Return the (x, y) coordinate for the center point of the cell that contains the specified text.  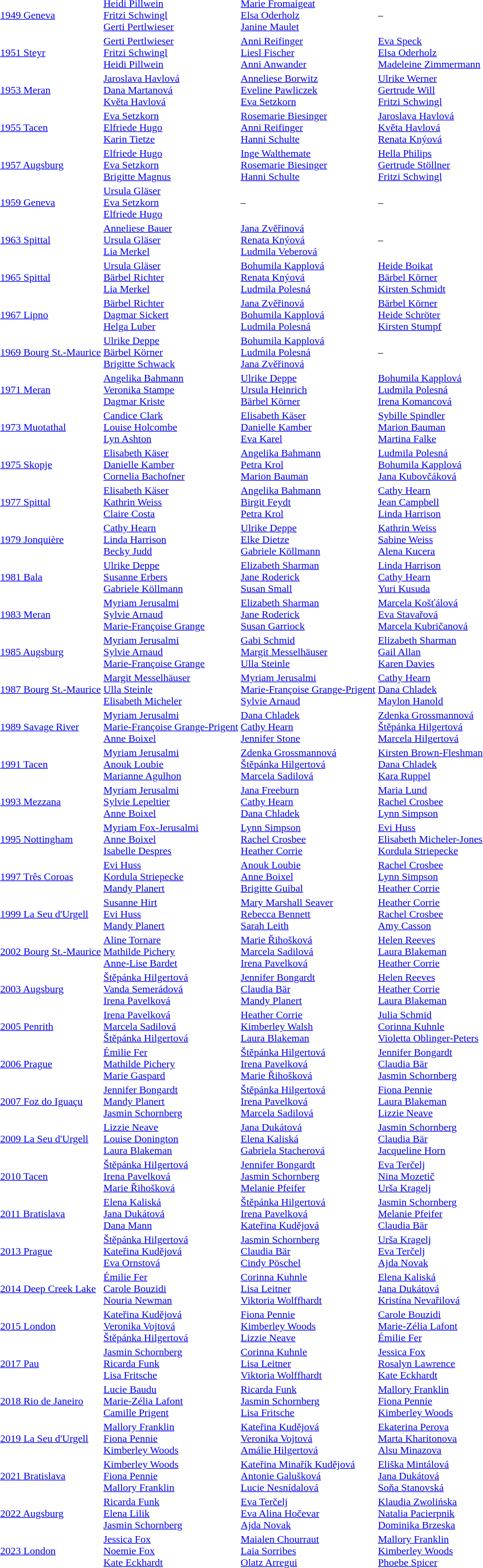
Mary Marshall SeaverRebecca BennettSarah Leith (308, 914)
Ulrike DeppeBärbel KörnerBrigitte Schwack (171, 352)
Eva SetzkornElfriede HugoKarin Tietze (171, 127)
Ulrike DeppeSusanne ErbersGabriele Köllmann (171, 577)
Jana ZvěřinováBohumila KapplováLudmila Polesná (308, 315)
Lucie BauduMarie-Zélia LafontCamille Prigent (171, 1401)
Elizabeth SharmanJane RoderickSusan Garriock (308, 614)
Ursula GläserEva SetzkornElfriede Hugo (171, 202)
Jennifer BongardtMandy PlanertJasmin Schornberg (171, 1101)
Gerti PertlwieserFritzi SchwinglHeidi Pillwein (171, 53)
Elisabeth KäserDanielle KamberCornelia Bachofner (171, 465)
Jasmin SchornbergRicarda FunkLisa Fritsche (171, 1363)
Ursula GläserBärbel RichterLia Merkel (171, 277)
Margit MesselhäuserUlla SteinleElisabeth Micheler (171, 689)
Irena PavelkováMarcela SadilováŠtěpánka Hilgertová (171, 1026)
– (308, 202)
Ulrike Deppe Ursula Heinrich Bärbel Körner (308, 390)
Myriam JerusalmiSylvie LepeltierAnne Boixel (171, 802)
Kateřina KudějováVeronika VojtováAmálie Hilgertová (308, 1438)
Zdenka GrossmannováŠtěpánka HilgertováMarcela Sadilová (308, 764)
Anneliese BorwitzEveline PawliczekEva Setzkorn (308, 90)
Angelika BahmannPetra KrolMarion Bauman (308, 465)
Štěpánka HilgertováVanda SemerádováIrena Pavelková (171, 989)
Myriam JerusalmiMarie-Françoise Grange-PrigentSylvie Arnaud (308, 689)
Émilie Fer Carole BouzidiNouria Newman (171, 1289)
Elizabeth SharmanJane RoderickSusan Small (308, 577)
Lizzie NeaveLouise DoningtonLaura Blakeman (171, 1139)
Bohumila KapplováRenata KnýováLudmila Polesná (308, 277)
Jennifer BongardtClaudia BärMandy Planert (308, 989)
Marie ŘihoškováMarcela SadilováIrena Pavelková (308, 951)
Aline TornareMathilde PicheryAnne-Lise Bardet (171, 951)
Kateřina Minařík KudějováAntonie GaluškováLucie Nesnídalová (308, 1476)
Anneliese BauerUrsula GläserLia Merkel (171, 240)
Eva TerčeljEva Alina HočevarAjda Novak (308, 1513)
Susanne HirtEvi HussMandy Planert (171, 914)
Evi HussKordula StriepeckeMandy Planert (171, 877)
Jana ZvěřinováRenata KnýováLudmila Veberová (308, 240)
Mallory FranklinFiona PennieKimberley Woods (171, 1438)
Gabi SchmidMargit MesselhäuserUlla Steinle (308, 652)
Lynn SimpsonRachel CrosbeeHeather Corrie (308, 839)
Jaroslava HavlováDana MartanováKvěta Havlová (171, 90)
Inge WalthemateRosemarie BiesingerHanni Schulte (308, 165)
Fiona PennieKimberley WoodsLizzie Neave (308, 1326)
Jana FreeburnCathy HearnDana Chladek (308, 802)
Candice ClarkLouise HolcombeLyn Ashton (171, 427)
Ricarda FunkJasmin SchornbergLisa Fritsche (308, 1401)
Štěpánka HilgertováKateřina KudějováEva Ornstová (171, 1251)
Anouk LoubieAnne BoixelBrigitte Guibal (308, 877)
Anni ReifingerLiesl FischerAnni Anwander (308, 53)
Dana ChladekCathy HearnJennifer Stone (308, 727)
Cathy HearnLinda HarrisonBecky Judd (171, 539)
Myriam Fox-Jerusalmi Anne Boixel Isabelle Despres (171, 839)
Ricarda FunkElena LilikJasmin Schornberg (171, 1513)
Bärbel RichterDagmar SickertHelga Luber (171, 315)
Štěpánka HilgertováIrena PavelkováMarcela Sadilová (308, 1101)
Štěpánka HilgertováIrena PavelkováKateřina Kudějová (308, 1214)
Elisabeth KäserKathrin WeissClaire Costa (171, 502)
Elfriede HugoEva SetzkornBrigitte Magnus (171, 165)
Elisabeth KäserDanielle KamberEva Karel (308, 427)
Heather CorrieKimberley WalshLaura Blakeman (308, 1026)
Émilie FerMathilde PicheryMarie Gaspard (171, 1064)
Bohumila KapplováLudmila PolesnáJana Zvěřinová (308, 352)
Myriam JerusalmiAnouk LoubieMarianne Agulhon (171, 764)
Elena KaliskáJana DukátováDana Mann (171, 1214)
Myriam JerusalmiMarie-Françoise Grange-PrigentAnne Boixel (171, 727)
Jana DukátováElena KaliskáGabriela Stacherová (308, 1139)
Jasmin SchornbergClaudia BärCindy Pöschel (308, 1251)
Kateřina KudějováVeronika VojtováŠtěpánka Hilgertová (171, 1326)
Ulrike DeppeElke DietzeGabriele Köllmann (308, 539)
Jennifer BongardtJasmin SchornbergMelanie Pfeifer (308, 1176)
Angelika BahmannBirgit FeydtPetra Krol (308, 502)
Rosemarie BiesingerAnni ReifingerHanni Schulte (308, 127)
Kimberley WoodsFiona PennieMallory Franklin (171, 1476)
Angelika BahmannVeronika StampeDagmar Kriste (171, 390)
